Capture the cell that displays the provided text and extract its [x, y] central coordinate. 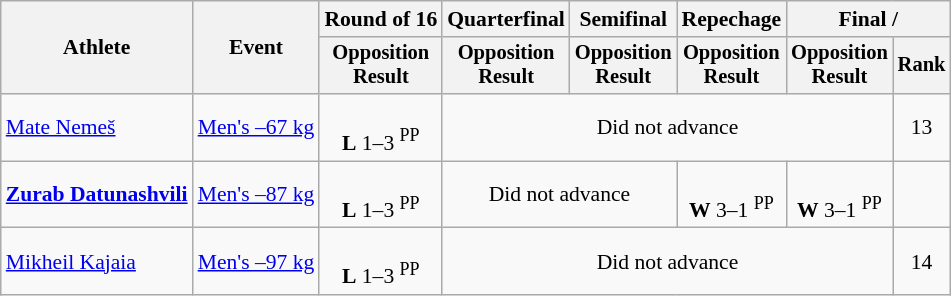
Event [256, 48]
13 [922, 128]
Men's –87 kg [256, 194]
Round of 16 [380, 19]
Athlete [97, 48]
14 [922, 262]
Repechage [731, 19]
Mikheil Kajaia [97, 262]
Men's –97 kg [256, 262]
Rank [922, 66]
Men's –67 kg [256, 128]
Final / [868, 19]
Quarterfinal [506, 19]
Semifinal [624, 19]
Mate Nemeš [97, 128]
Zurab Datunashvili [97, 194]
